Provide the (X, Y) coordinate of the cell's center where the given text is located.  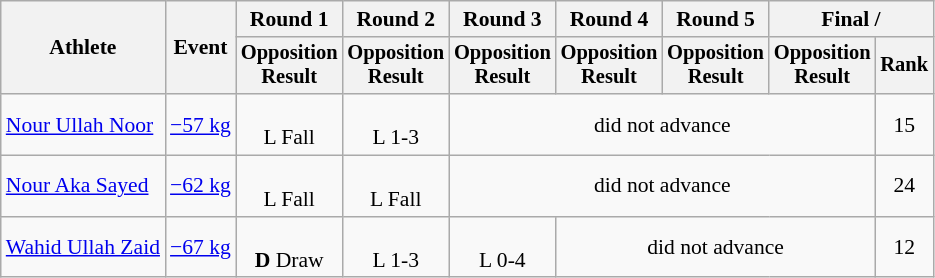
Nour Ullah Noor (83, 124)
Round 3 (502, 19)
Round 5 (716, 19)
L 0-4 (502, 248)
Event (200, 48)
Rank (904, 66)
15 (904, 124)
−62 kg (200, 186)
Round 4 (610, 19)
Wahid Ullah Zaid (83, 248)
Athlete (83, 48)
−57 kg (200, 124)
Final / (851, 19)
12 (904, 248)
Round 2 (396, 19)
Nour Aka Sayed (83, 186)
Round 1 (290, 19)
−67 kg (200, 248)
D Draw (290, 248)
24 (904, 186)
